From the cell containing the given text, extract its center point as (x, y) coordinate. 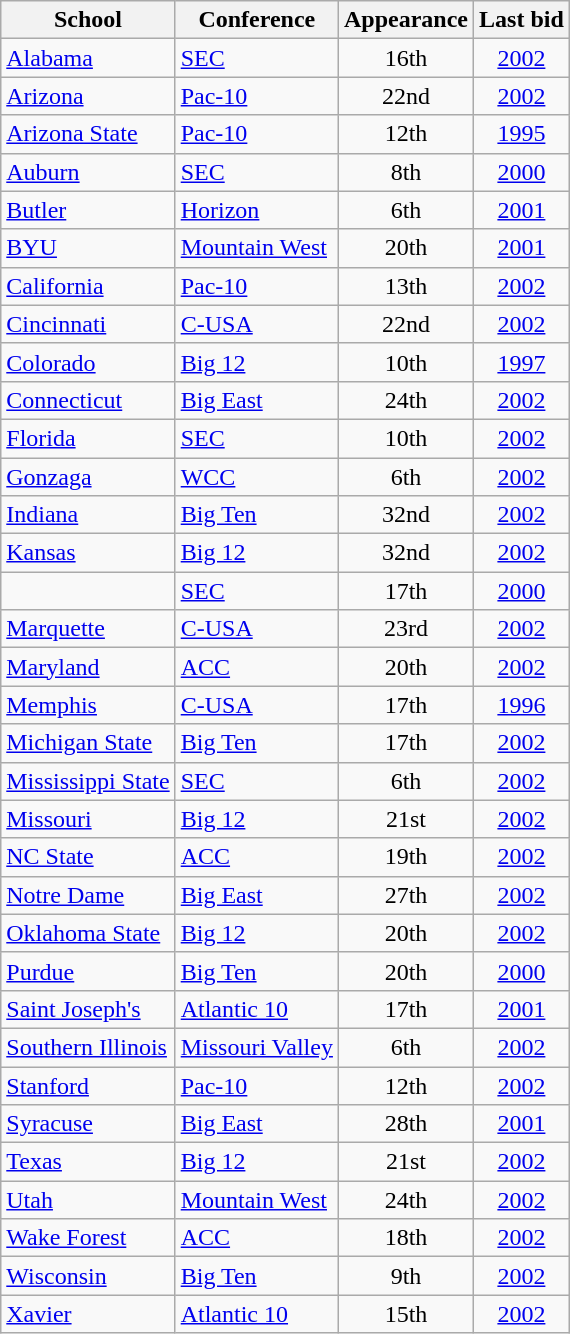
Conference (256, 20)
Missouri Valley (256, 1047)
Colorado (88, 362)
Xavier (88, 1314)
Syracuse (88, 1124)
NC State (88, 857)
Oklahoma State (88, 933)
1995 (522, 134)
27th (406, 895)
Marquette (88, 629)
Missouri (88, 819)
Arizona (88, 96)
Notre Dame (88, 895)
Arizona State (88, 134)
15th (406, 1314)
Maryland (88, 667)
BYU (88, 248)
Utah (88, 1200)
Florida (88, 438)
Wake Forest (88, 1238)
Alabama (88, 58)
Michigan State (88, 743)
1997 (522, 362)
Connecticut (88, 400)
Memphis (88, 705)
8th (406, 172)
Last bid (522, 20)
WCC (256, 477)
16th (406, 58)
Southern Illinois (88, 1047)
Indiana (88, 515)
Auburn (88, 172)
Butler (88, 210)
Stanford (88, 1085)
Cincinnati (88, 324)
Saint Joseph's (88, 1009)
13th (406, 286)
Purdue (88, 971)
23rd (406, 629)
28th (406, 1124)
Horizon (256, 210)
Texas (88, 1162)
Gonzaga (88, 477)
School (88, 20)
19th (406, 857)
9th (406, 1276)
1996 (522, 705)
Kansas (88, 553)
18th (406, 1238)
Mississippi State (88, 781)
Wisconsin (88, 1276)
Appearance (406, 20)
California (88, 286)
